Detect which cell encompasses the target text, then output its (x, y) center coordinate. 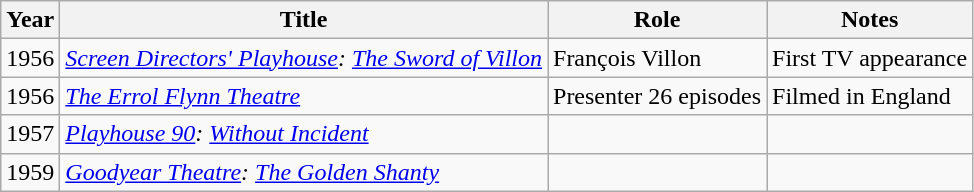
1957 (30, 134)
Year (30, 20)
Playhouse 90: Without Incident (304, 134)
François Villon (658, 58)
Notes (870, 20)
Screen Directors' Playhouse: The Sword of Villon (304, 58)
Filmed in England (870, 96)
Role (658, 20)
The Errol Flynn Theatre (304, 96)
First TV appearance (870, 58)
Presenter 26 episodes (658, 96)
1959 (30, 172)
Title (304, 20)
Goodyear Theatre: The Golden Shanty (304, 172)
